Identify which cell holds the provided text, then report its (X, Y) central coordinate. 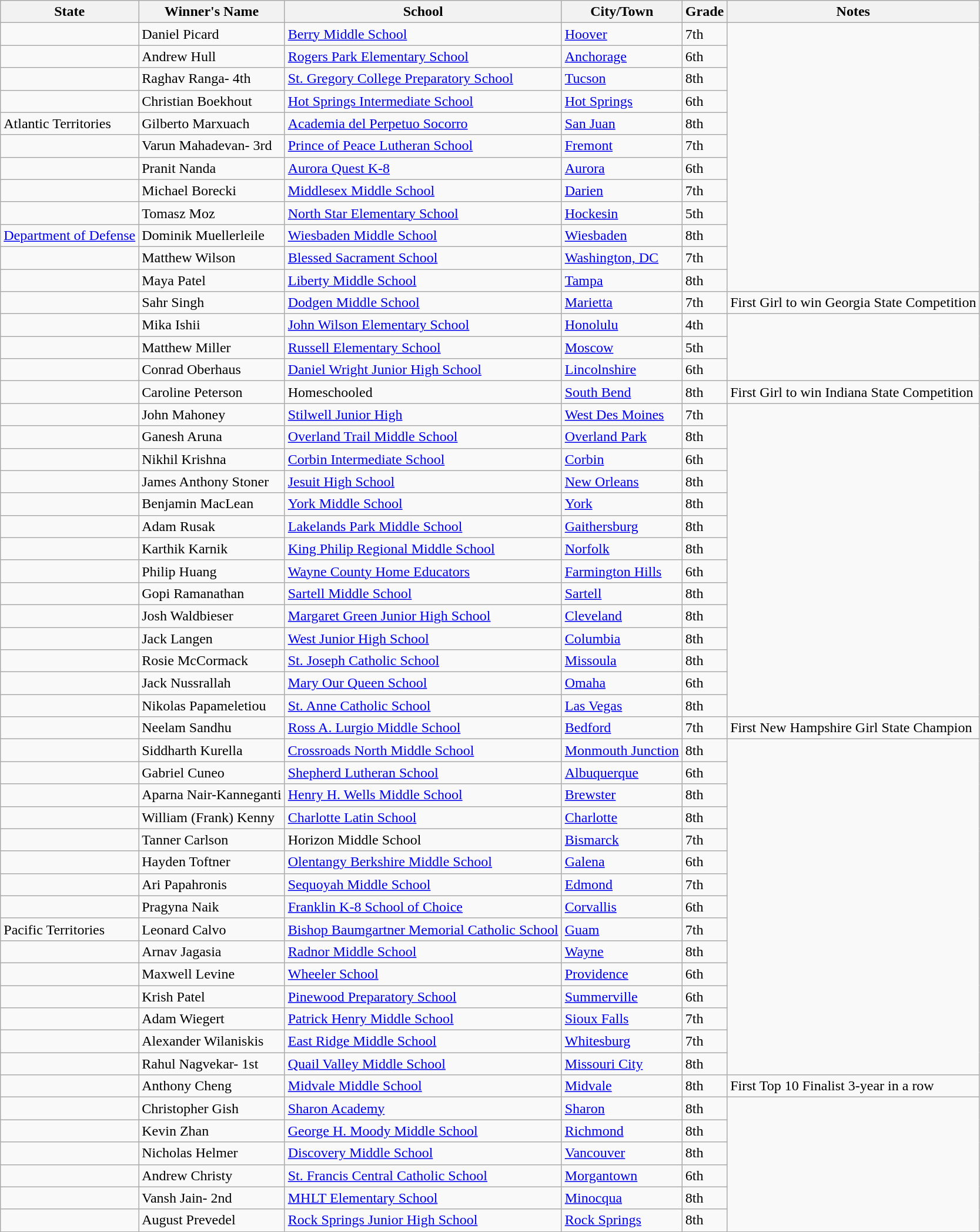
Charlotte (622, 817)
Grade (704, 12)
Omaha (622, 683)
Sharon (622, 1109)
Siddharth Kurella (212, 750)
Jesuit High School (423, 482)
Monmouth Junction (622, 750)
Mika Ishii (212, 325)
Patrick Henry Middle School (423, 1019)
Academia del Perpetuo Socorro (423, 123)
Darien (622, 191)
Aparna Nair-Kanneganti (212, 795)
Conrad Oberhaus (212, 370)
Karthik Karnik (212, 549)
Anchorage (622, 56)
Russell Elementary School (423, 348)
Sioux Falls (622, 1019)
Shepherd Lutheran School (423, 773)
Tampa (622, 281)
George H. Moody Middle School (423, 1131)
Hot Springs (622, 101)
Nicholas Helmer (212, 1153)
Krish Patel (212, 997)
Las Vegas (622, 706)
Edmond (622, 884)
Corbin Intermediate School (423, 459)
Nikolas Papameletiou (212, 706)
Aurora Quest K-8 (423, 168)
King Philip Regional Middle School (423, 549)
Wayne County Home Educators (423, 571)
August Prevedel (212, 1220)
Caroline Peterson (212, 392)
Anthony Cheng (212, 1086)
Varun Mahadevan- 3rd (212, 146)
Benjamin MacLean (212, 504)
Farmington Hills (622, 571)
Liberty Middle School (423, 281)
4th (704, 325)
Wiesbaden Middle School (423, 235)
Wayne (622, 951)
Tanner Carlson (212, 840)
West Des Moines (622, 415)
Richmond (622, 1131)
Columbia (622, 638)
Pragyna Naik (212, 907)
Gaithersburg (622, 526)
Kevin Zhan (212, 1131)
First New Hampshire Girl State Champion (854, 728)
Moscow (622, 348)
Atlantic Territories (69, 123)
Maya Patel (212, 281)
West Junior High School (423, 638)
Hoover (622, 34)
St. Joseph Catholic School (423, 661)
Olentangy Berkshire Middle School (423, 862)
Radnor Middle School (423, 951)
Hockesin (622, 213)
State (69, 12)
Midvale Middle School (423, 1086)
Winner's Name (212, 12)
Middlesex Middle School (423, 191)
Crossroads North Middle School (423, 750)
Tucson (622, 79)
Cleveland (622, 616)
Pacific Territories (69, 929)
Hot Springs Intermediate School (423, 101)
Berry Middle School (423, 34)
Department of Defense (69, 235)
First Top 10 Finalist 3-year in a row (854, 1086)
Corvallis (622, 907)
Gopi Ramanathan (212, 593)
Ganesh Aruna (212, 437)
Morgantown (622, 1176)
Discovery Middle School (423, 1153)
York Middle School (423, 504)
Matthew Wilson (212, 258)
Charlotte Latin School (423, 817)
Maxwell Levine (212, 974)
First Girl to win Georgia State Competition (854, 303)
Vancouver (622, 1153)
Gilberto Marxuach (212, 123)
York (622, 504)
Sartell (622, 593)
Aurora (622, 168)
Hayden Toftner (212, 862)
Homeschooled (423, 392)
Gabriel Cuneo (212, 773)
Andrew Hull (212, 56)
John Mahoney (212, 415)
Bedford (622, 728)
Henry H. Wells Middle School (423, 795)
Missoula (622, 661)
Notes (854, 12)
East Ridge Middle School (423, 1041)
St. Anne Catholic School (423, 706)
Honolulu (622, 325)
Dominik Muellerleile (212, 235)
William (Frank) Kenny (212, 817)
Wiesbaden (622, 235)
Albuquerque (622, 773)
Nikhil Krishna (212, 459)
Michael Borecki (212, 191)
Sahr Singh (212, 303)
Quail Valley Middle School (423, 1064)
Leonard Calvo (212, 929)
Summerville (622, 997)
St. Francis Central Catholic School (423, 1176)
First Girl to win Indiana State Competition (854, 392)
Philip Huang (212, 571)
Overland Park (622, 437)
Missouri City (622, 1064)
Tomasz Moz (212, 213)
Rosie McCormack (212, 661)
City/Town (622, 12)
Rock Springs Junior High School (423, 1220)
Fremont (622, 146)
Stilwell Junior High (423, 415)
MHLT Elementary School (423, 1198)
Margaret Green Junior High School (423, 616)
Jack Langen (212, 638)
Minocqua (622, 1198)
Overland Trail Middle School (423, 437)
North Star Elementary School (423, 213)
Horizon Middle School (423, 840)
Ari Papahronis (212, 884)
Daniel Picard (212, 34)
Sequoyah Middle School (423, 884)
New Orleans (622, 482)
Rahul Nagvekar- 1st (212, 1064)
Whitesburg (622, 1041)
Franklin K-8 School of Choice (423, 907)
Josh Waldbieser (212, 616)
Jack Nussrallah (212, 683)
Raghav Ranga- 4th (212, 79)
Washington, DC (622, 258)
Alexander Wilaniskis (212, 1041)
Rock Springs (622, 1220)
Christian Boekhout (212, 101)
Marietta (622, 303)
Pinewood Preparatory School (423, 997)
Lincolnshire (622, 370)
Lakelands Park Middle School (423, 526)
Andrew Christy (212, 1176)
Guam (622, 929)
James Anthony Stoner (212, 482)
Adam Wiegert (212, 1019)
Neelam Sandhu (212, 728)
San Juan (622, 123)
St. Gregory College Preparatory School (423, 79)
John Wilson Elementary School (423, 325)
Sartell Middle School (423, 593)
Christopher Gish (212, 1109)
Vansh Jain- 2nd (212, 1198)
Rogers Park Elementary School (423, 56)
Prince of Peace Lutheran School (423, 146)
Wheeler School (423, 974)
Norfolk (622, 549)
Galena (622, 862)
South Bend (622, 392)
Matthew Miller (212, 348)
Pranit Nanda (212, 168)
Providence (622, 974)
Daniel Wright Junior High School (423, 370)
Adam Rusak (212, 526)
Arnav Jagasia (212, 951)
Brewster (622, 795)
Mary Our Queen School (423, 683)
Midvale (622, 1086)
Blessed Sacrament School (423, 258)
Dodgen Middle School (423, 303)
Ross A. Lurgio Middle School (423, 728)
Sharon Academy (423, 1109)
Corbin (622, 459)
School (423, 12)
Bishop Baumgartner Memorial Catholic School (423, 929)
Bismarck (622, 840)
